Locate the cell with the specified text and output its [x, y] center coordinate. 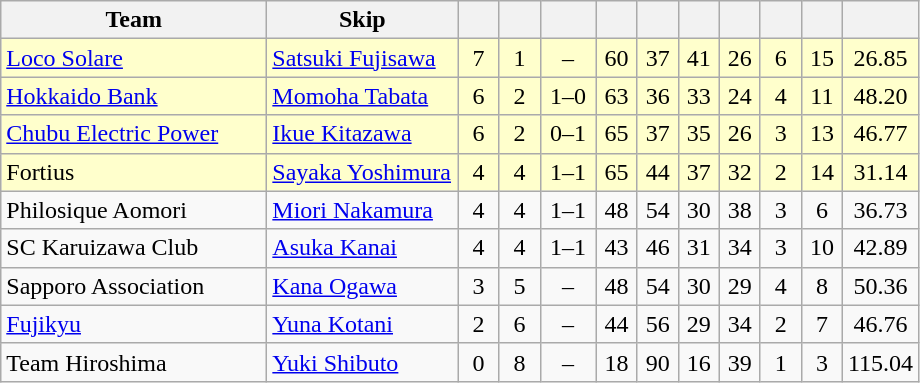
36.73 [880, 210]
Team [134, 20]
Philosique Aomori [134, 210]
31 [698, 248]
Fujikyu [134, 324]
Satsuki Fujisawa [362, 58]
46 [658, 248]
42.89 [880, 248]
90 [658, 362]
63 [616, 96]
Fortius [134, 172]
Hokkaido Bank [134, 96]
32 [740, 172]
11 [822, 96]
50.36 [880, 286]
5 [520, 286]
31.14 [880, 172]
39 [740, 362]
16 [698, 362]
41 [698, 58]
46.77 [880, 134]
SC Karuizawa Club [134, 248]
Asuka Kanai [362, 248]
26.85 [880, 58]
15 [822, 58]
Kana Ogawa [362, 286]
10 [822, 248]
48.20 [880, 96]
Ikue Kitazawa [362, 134]
Sayaka Yoshimura [362, 172]
115.04 [880, 362]
60 [616, 58]
36 [658, 96]
56 [658, 324]
24 [740, 96]
14 [822, 172]
Skip [362, 20]
18 [616, 362]
Momoha Tabata [362, 96]
Team Hiroshima [134, 362]
Miori Nakamura [362, 210]
Chubu Electric Power [134, 134]
0 [478, 362]
33 [698, 96]
Yuki Shibuto [362, 362]
Yuna Kotani [362, 324]
35 [698, 134]
Loco Solare [134, 58]
38 [740, 210]
1–0 [568, 96]
13 [822, 134]
46.76 [880, 324]
Sapporo Association [134, 286]
0–1 [568, 134]
43 [616, 248]
